Return the (x, y) coordinate for the center point of the cell that contains the specified text.  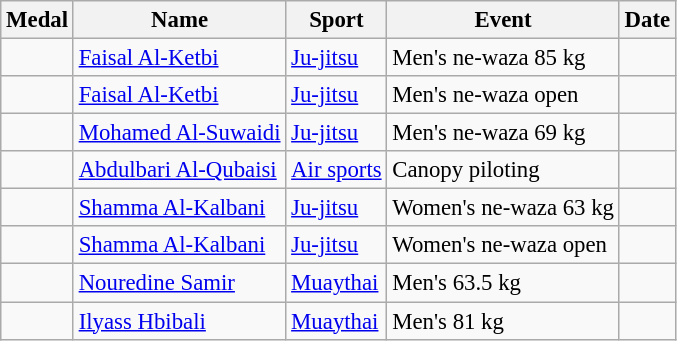
Sport (336, 20)
Men's ne-waza open (503, 95)
Mohamed Al-Suwaidi (179, 133)
Event (503, 20)
Men's ne-waza 85 kg (503, 58)
Men's ne-waza 69 kg (503, 133)
Women's ne-waza 63 kg (503, 208)
Women's ne-waza open (503, 245)
Name (179, 20)
Men's 81 kg (503, 321)
Nouredine Samir (179, 283)
Date (647, 20)
Canopy piloting (503, 170)
Medal (38, 20)
Ilyass Hbibali (179, 321)
Men's 63.5 kg (503, 283)
Abdulbari Al-Qubaisi (179, 170)
Air sports (336, 170)
